Find where the given text appears and provide that cell's center as [X, Y] coordinate. 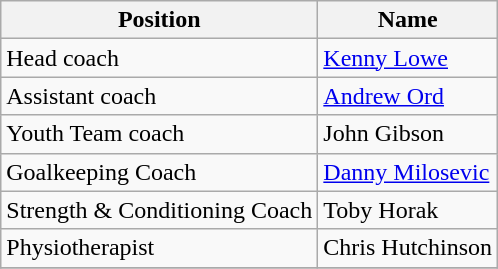
Danny Milosevic [408, 172]
Physiotherapist [160, 248]
Strength & Conditioning Coach [160, 210]
Youth Team coach [160, 134]
Toby Horak [408, 210]
Chris Hutchinson [408, 248]
Head coach [160, 58]
Kenny Lowe [408, 58]
Goalkeeping Coach [160, 172]
Position [160, 20]
Assistant coach [160, 96]
Andrew Ord [408, 96]
John Gibson [408, 134]
Name [408, 20]
